For the text-containing cell, return its midpoint in (X, Y) coordinate format. 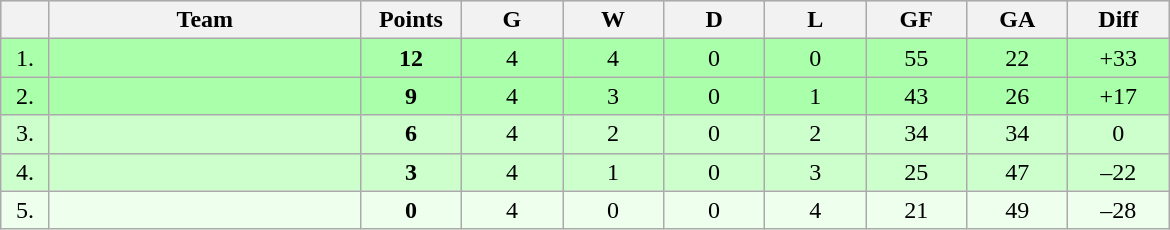
25 (916, 172)
26 (1018, 96)
Team (204, 20)
+33 (1118, 58)
22 (1018, 58)
21 (916, 210)
4. (26, 172)
+17 (1118, 96)
GF (916, 20)
GA (1018, 20)
–28 (1118, 210)
55 (916, 58)
D (714, 20)
1. (26, 58)
6 (410, 134)
43 (916, 96)
W (612, 20)
Points (410, 20)
–22 (1118, 172)
12 (410, 58)
9 (410, 96)
3. (26, 134)
2. (26, 96)
G (512, 20)
5. (26, 210)
47 (1018, 172)
49 (1018, 210)
L (816, 20)
Diff (1118, 20)
